Extract the [x, y] coordinate from the center of the cell holding the provided text.  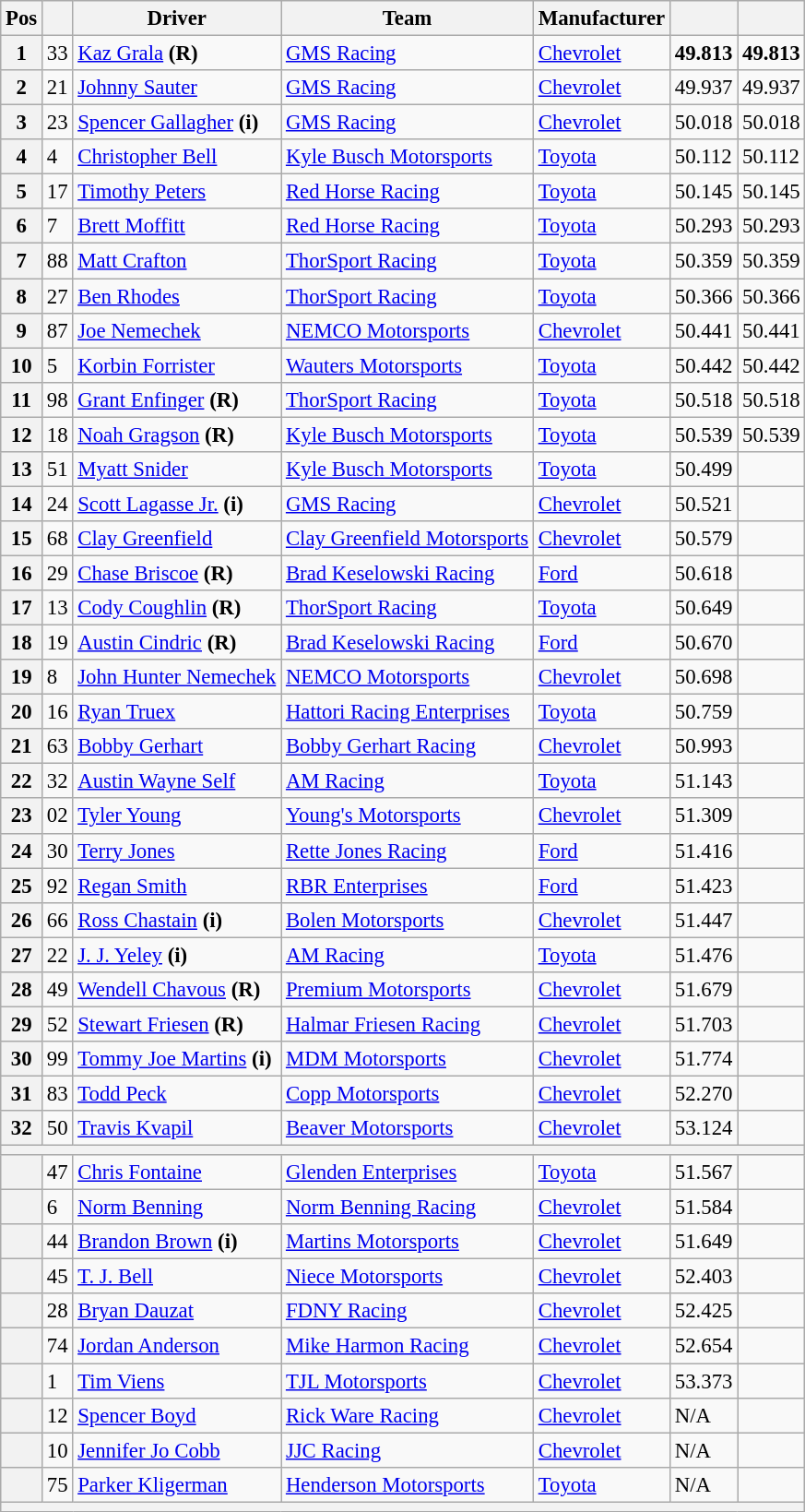
52.425 [703, 1311]
11 [22, 399]
31 [22, 1093]
T. J. Bell [177, 1277]
50.499 [703, 470]
88 [57, 261]
50.521 [703, 504]
Norm Benning Racing [408, 1208]
50.579 [703, 539]
TJL Motorsports [408, 1381]
51.679 [703, 990]
Timothy Peters [177, 192]
Tim Viens [177, 1381]
Cody Coughlin (R) [177, 608]
Young's Motorsports [408, 816]
Korbin Forrister [177, 365]
53.373 [703, 1381]
26 [22, 920]
Terry Jones [177, 851]
Glenden Enterprises [408, 1173]
Myatt Snider [177, 470]
Ryan Truex [177, 712]
Stewart Friesen (R) [177, 1024]
Jennifer Jo Cobb [177, 1450]
Bobby Gerhart Racing [408, 746]
49 [57, 990]
Copp Motorsports [408, 1093]
51.143 [703, 781]
51.423 [703, 886]
15 [22, 539]
FDNY Racing [408, 1311]
45 [57, 1277]
Noah Gragson (R) [177, 435]
50.649 [703, 608]
Clay Greenfield [177, 539]
68 [57, 539]
Pos [22, 18]
John Hunter Nemechek [177, 677]
Wauters Motorsports [408, 365]
50 [57, 1128]
51.309 [703, 816]
Clay Greenfield Motorsports [408, 539]
Hattori Racing Enterprises [408, 712]
Ben Rhodes [177, 296]
Wendell Chavous (R) [177, 990]
Spencer Boyd [177, 1415]
51.649 [703, 1242]
20 [22, 712]
52.654 [703, 1346]
Johnny Sauter [177, 88]
9 [22, 330]
Brandon Brown (i) [177, 1242]
Driver [177, 18]
51 [57, 470]
Austin Wayne Self [177, 781]
Mike Harmon Racing [408, 1346]
98 [57, 399]
50.759 [703, 712]
99 [57, 1059]
51.567 [703, 1173]
JJC Racing [408, 1450]
50.670 [703, 643]
Chris Fontaine [177, 1173]
Bryan Dauzat [177, 1311]
Grant Enfinger (R) [177, 399]
87 [57, 330]
Kaz Grala (R) [177, 54]
74 [57, 1346]
Bolen Motorsports [408, 920]
Christopher Bell [177, 157]
Martins Motorsports [408, 1242]
J. J. Yeley (i) [177, 955]
53.124 [703, 1128]
Henderson Motorsports [408, 1484]
51.447 [703, 920]
51.774 [703, 1059]
Beaver Motorsports [408, 1128]
52.270 [703, 1093]
Regan Smith [177, 886]
Tyler Young [177, 816]
Niece Motorsports [408, 1277]
Tommy Joe Martins (i) [177, 1059]
Halmar Friesen Racing [408, 1024]
Joe Nemechek [177, 330]
Spencer Gallagher (i) [177, 123]
75 [57, 1484]
50.618 [703, 573]
25 [22, 886]
Travis Kvapil [177, 1128]
33 [57, 54]
83 [57, 1093]
51.703 [703, 1024]
Scott Lagasse Jr. (i) [177, 504]
RBR Enterprises [408, 886]
Rick Ware Racing [408, 1415]
Jordan Anderson [177, 1346]
Matt Crafton [177, 261]
44 [57, 1242]
3 [22, 123]
66 [57, 920]
51.584 [703, 1208]
Brett Moffitt [177, 226]
52 [57, 1024]
51.476 [703, 955]
Parker Kligerman [177, 1484]
92 [57, 886]
Rette Jones Racing [408, 851]
MDM Motorsports [408, 1059]
50.698 [703, 677]
Manufacturer [601, 18]
02 [57, 816]
14 [22, 504]
63 [57, 746]
Ross Chastain (i) [177, 920]
47 [57, 1173]
2 [22, 88]
50.993 [703, 746]
51.416 [703, 851]
52.403 [703, 1277]
Bobby Gerhart [177, 746]
Todd Peck [177, 1093]
Team [408, 18]
Chase Briscoe (R) [177, 573]
Norm Benning [177, 1208]
Austin Cindric (R) [177, 643]
Premium Motorsports [408, 990]
